Search for the cell housing the specified text and yield its [x, y] center coordinate. 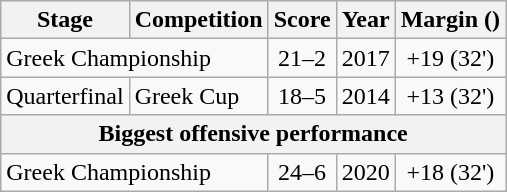
2020 [366, 172]
18–5 [302, 96]
2014 [366, 96]
+13 (32') [450, 96]
Score [302, 20]
21–2 [302, 58]
+19 (32') [450, 58]
Year [366, 20]
Stage [65, 20]
Margin () [450, 20]
Greek Cup [198, 96]
Quarterfinal [65, 96]
+18 (32') [450, 172]
24–6 [302, 172]
Competition [198, 20]
2017 [366, 58]
Biggest offensive performance [254, 134]
